Search for the cell housing the specified text and yield its [x, y] center coordinate. 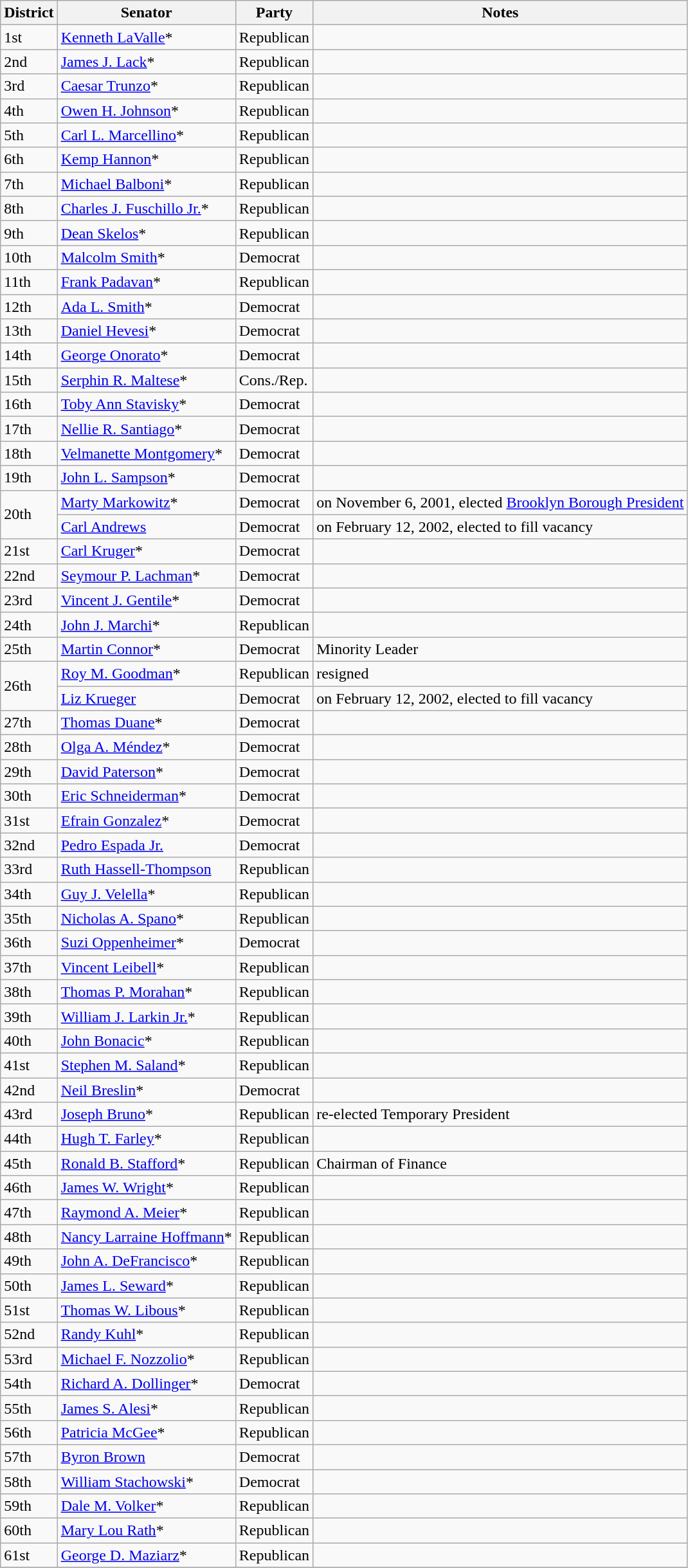
James L. Seward* [147, 1286]
61st [29, 1555]
Cons./Rep. [274, 380]
Chairman of Finance [500, 1163]
15th [29, 380]
Serphin R. Maltese* [147, 380]
Malcolm Smith* [147, 257]
56th [29, 1432]
Frank Padavan* [147, 282]
Mary Lou Rath* [147, 1531]
19th [29, 478]
Carl L. Marcellino* [147, 135]
18th [29, 453]
Patricia McGee* [147, 1432]
46th [29, 1188]
Liz Krueger [147, 698]
Martin Connor* [147, 649]
Kemp Hannon* [147, 160]
Vincent Leibell* [147, 967]
Daniel Hevesi* [147, 331]
Ruth Hassell-Thompson [147, 870]
William Stachowski* [147, 1481]
8th [29, 208]
16th [29, 405]
Minority Leader [500, 649]
Byron Brown [147, 1457]
53rd [29, 1359]
Marty Markowitz* [147, 502]
30th [29, 796]
James S. Alesi* [147, 1408]
Seymour P. Lachman* [147, 576]
1st [29, 37]
28th [29, 747]
Toby Ann Stavisky* [147, 405]
Eric Schneiderman* [147, 796]
John J. Marchi* [147, 624]
Thomas Duane* [147, 723]
David Paterson* [147, 772]
25th [29, 649]
5th [29, 135]
Neil Breslin* [147, 1090]
59th [29, 1506]
60th [29, 1531]
10th [29, 257]
58th [29, 1481]
37th [29, 967]
District [29, 13]
Thomas P. Morahan* [147, 992]
43rd [29, 1115]
44th [29, 1139]
27th [29, 723]
Guy J. Velella* [147, 894]
12th [29, 307]
Roy M. Goodman* [147, 673]
55th [29, 1408]
29th [29, 772]
resigned [500, 673]
Dean Skelos* [147, 233]
41st [29, 1065]
3rd [29, 86]
Richard A. Dollinger* [147, 1383]
2nd [29, 62]
George D. Maziarz* [147, 1555]
Carl Kruger* [147, 551]
52nd [29, 1335]
23rd [29, 600]
William J. Larkin Jr.* [147, 1016]
32nd [29, 845]
42nd [29, 1090]
14th [29, 356]
Nancy Larraine Hoffmann* [147, 1237]
Ronald B. Stafford* [147, 1163]
34th [29, 894]
John Bonacic* [147, 1041]
17th [29, 429]
50th [29, 1286]
John L. Sampson* [147, 478]
49th [29, 1261]
57th [29, 1457]
Efrain Gonzalez* [147, 821]
9th [29, 233]
47th [29, 1212]
Vincent J. Gentile* [147, 600]
36th [29, 943]
re-elected Temporary President [500, 1115]
Michael F. Nozzolio* [147, 1359]
21st [29, 551]
Joseph Bruno* [147, 1115]
35th [29, 918]
24th [29, 624]
Michael Balboni* [147, 184]
4th [29, 111]
Randy Kuhl* [147, 1335]
Ada L. Smith* [147, 307]
John A. DeFrancisco* [147, 1261]
Party [274, 13]
13th [29, 331]
11th [29, 282]
54th [29, 1383]
Nellie R. Santiago* [147, 429]
Nicholas A. Spano* [147, 918]
20th [29, 515]
Dale M. Volker* [147, 1506]
22nd [29, 576]
Thomas W. Libous* [147, 1310]
James J. Lack* [147, 62]
Raymond A. Meier* [147, 1212]
39th [29, 1016]
Stephen M. Saland* [147, 1065]
51st [29, 1310]
Carl Andrews [147, 527]
on November 6, 2001, elected Brooklyn Borough President [500, 502]
Suzi Oppenheimer* [147, 943]
33rd [29, 870]
Owen H. Johnson* [147, 111]
31st [29, 821]
James W. Wright* [147, 1188]
Kenneth LaValle* [147, 37]
Olga A. Méndez* [147, 747]
George Onorato* [147, 356]
Senator [147, 13]
26th [29, 686]
Pedro Espada Jr. [147, 845]
Charles J. Fuschillo Jr.* [147, 208]
Caesar Trunzo* [147, 86]
Hugh T. Farley* [147, 1139]
Notes [500, 13]
6th [29, 160]
40th [29, 1041]
45th [29, 1163]
38th [29, 992]
48th [29, 1237]
Velmanette Montgomery* [147, 453]
7th [29, 184]
